For the text-containing cell, return its midpoint in [X, Y] coordinate format. 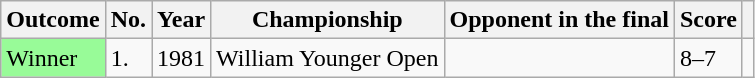
1981 [182, 58]
William Younger Open [328, 58]
1. [128, 58]
Year [182, 20]
Opponent in the final [559, 20]
Outcome [53, 20]
Championship [328, 20]
Winner [53, 58]
Score [708, 20]
8–7 [708, 58]
No. [128, 20]
